For the text-containing cell, return its midpoint in (X, Y) coordinate format. 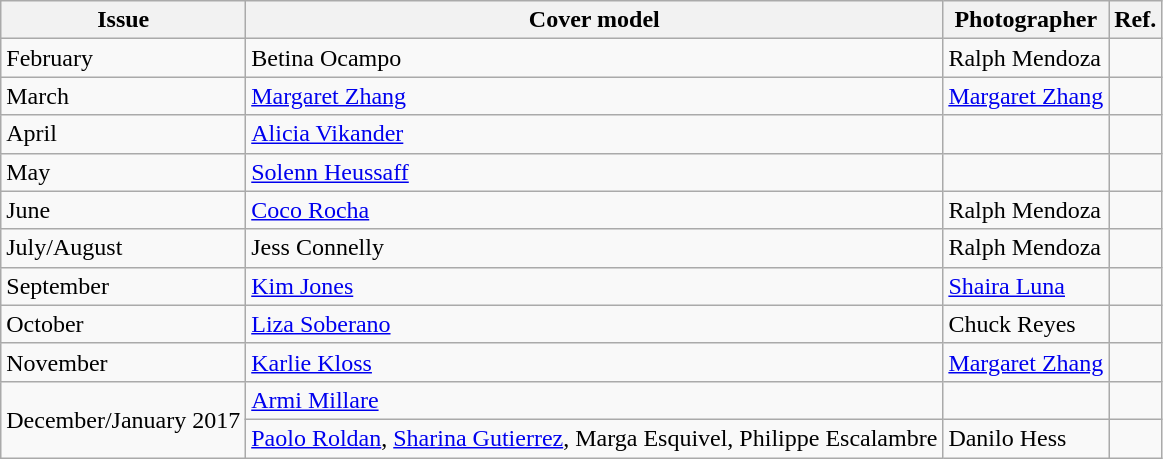
Coco Rocha (594, 210)
July/August (124, 248)
February (124, 58)
Cover model (594, 20)
April (124, 134)
May (124, 172)
Solenn Heussaff (594, 172)
Chuck Reyes (1026, 324)
June (124, 210)
Kim Jones (594, 286)
Paolo Roldan, Sharina Gutierrez, Marga Esquivel, Philippe Escalambre (594, 438)
Alicia Vikander (594, 134)
Jess Connelly (594, 248)
November (124, 362)
Shaira Luna (1026, 286)
Betina Ocampo (594, 58)
September (124, 286)
Armi Millare (594, 400)
Ref. (1136, 20)
Karlie Kloss (594, 362)
March (124, 96)
Danilo Hess (1026, 438)
Issue (124, 20)
Photographer (1026, 20)
October (124, 324)
Liza Soberano (594, 324)
December/January 2017 (124, 419)
